Capture the cell that displays the provided text and extract its (x, y) central coordinate. 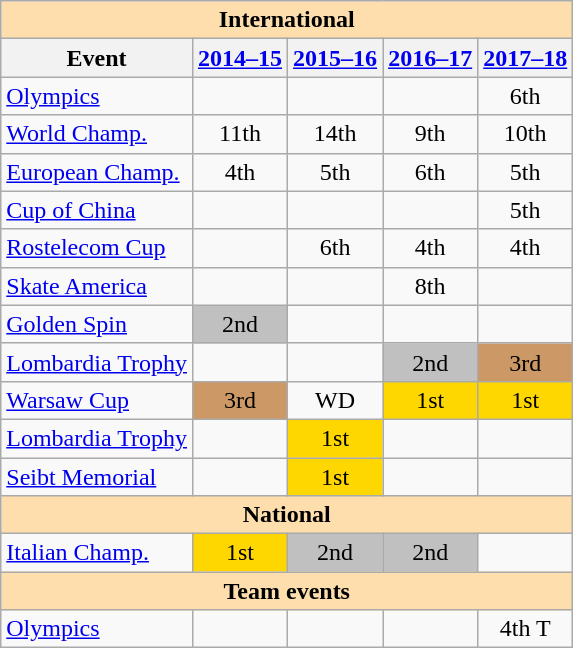
2016–17 (430, 58)
11th (240, 134)
8th (430, 286)
WD (336, 400)
9th (430, 134)
Golden Spin (97, 324)
International (287, 20)
2015–16 (336, 58)
Event (97, 58)
World Champ. (97, 134)
Cup of China (97, 210)
10th (526, 134)
Warsaw Cup (97, 400)
National (287, 515)
4th T (526, 629)
Italian Champ. (97, 553)
2014–15 (240, 58)
2017–18 (526, 58)
Skate America (97, 286)
14th (336, 134)
Seibt Memorial (97, 477)
Team events (287, 591)
Rostelecom Cup (97, 248)
European Champ. (97, 172)
